Provide the [X, Y] coordinate of the cell's center where the given text is located.  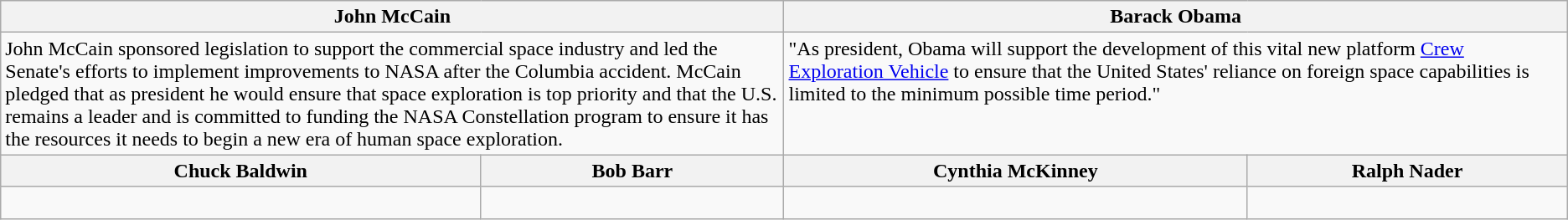
Ralph Nader [1407, 171]
Chuck Baldwin [241, 171]
Cynthia McKinney [1015, 171]
Bob Barr [632, 171]
Barack Obama [1176, 17]
John McCain [392, 17]
